Capture the cell that displays the provided text and extract its [X, Y] central coordinate. 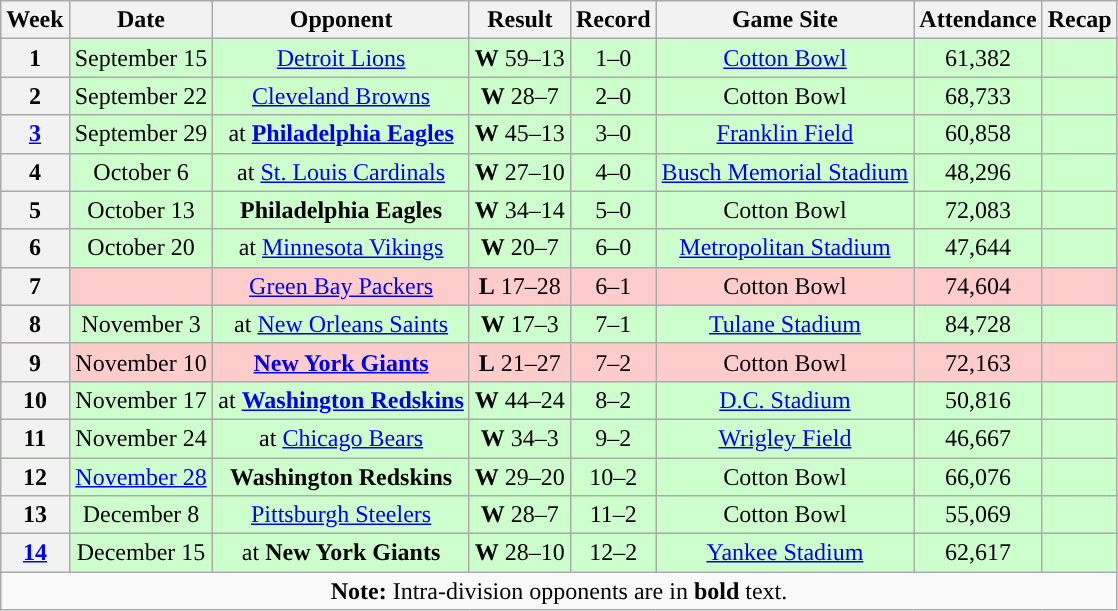
W 28–10 [520, 553]
4–0 [613, 172]
2 [35, 96]
5 [35, 210]
6 [35, 248]
at Philadelphia Eagles [341, 134]
October 20 [141, 248]
1 [35, 58]
2–0 [613, 96]
L 17–28 [520, 286]
W 29–20 [520, 477]
6–1 [613, 286]
W 34–3 [520, 438]
at Washington Redskins [341, 400]
October 6 [141, 172]
8 [35, 324]
1–0 [613, 58]
12–2 [613, 553]
84,728 [978, 324]
Franklin Field [785, 134]
W 59–13 [520, 58]
66,076 [978, 477]
Detroit Lions [341, 58]
74,604 [978, 286]
Game Site [785, 20]
New York Giants [341, 362]
Note: Intra-division opponents are in bold text. [559, 591]
W 44–24 [520, 400]
Opponent [341, 20]
10–2 [613, 477]
November 3 [141, 324]
Washington Redskins [341, 477]
3–0 [613, 134]
12 [35, 477]
5–0 [613, 210]
62,617 [978, 553]
December 8 [141, 515]
11–2 [613, 515]
Cleveland Browns [341, 96]
September 15 [141, 58]
10 [35, 400]
at New York Giants [341, 553]
8–2 [613, 400]
Wrigley Field [785, 438]
72,163 [978, 362]
13 [35, 515]
W 45–13 [520, 134]
Busch Memorial Stadium [785, 172]
W 34–14 [520, 210]
Recap [1080, 20]
4 [35, 172]
D.C. Stadium [785, 400]
September 29 [141, 134]
at Chicago Bears [341, 438]
at New Orleans Saints [341, 324]
Yankee Stadium [785, 553]
68,733 [978, 96]
7 [35, 286]
46,667 [978, 438]
September 22 [141, 96]
6–0 [613, 248]
Green Bay Packers [341, 286]
Metropolitan Stadium [785, 248]
Record [613, 20]
November 10 [141, 362]
7–1 [613, 324]
Week [35, 20]
Attendance [978, 20]
11 [35, 438]
Tulane Stadium [785, 324]
72,083 [978, 210]
W 17–3 [520, 324]
9–2 [613, 438]
7–2 [613, 362]
December 15 [141, 553]
at Minnesota Vikings [341, 248]
Pittsburgh Steelers [341, 515]
60,858 [978, 134]
14 [35, 553]
48,296 [978, 172]
October 13 [141, 210]
61,382 [978, 58]
November 28 [141, 477]
9 [35, 362]
W 27–10 [520, 172]
Result [520, 20]
at St. Louis Cardinals [341, 172]
55,069 [978, 515]
Date [141, 20]
November 24 [141, 438]
L 21–27 [520, 362]
W 20–7 [520, 248]
50,816 [978, 400]
47,644 [978, 248]
Philadelphia Eagles [341, 210]
3 [35, 134]
November 17 [141, 400]
